Find where the given text appears and provide that cell's center as (x, y) coordinate. 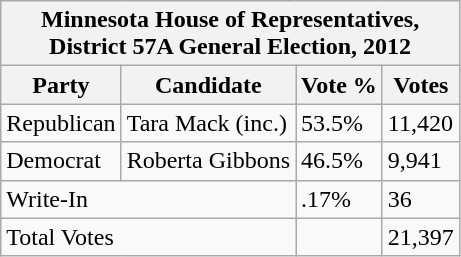
.17% (340, 199)
Party (61, 85)
Roberta Gibbons (208, 161)
Votes (420, 85)
36 (420, 199)
Tara Mack (inc.) (208, 123)
11,420 (420, 123)
Write-In (148, 199)
Minnesota House of Representatives,District 57A General Election, 2012 (230, 34)
Total Votes (148, 237)
Democrat (61, 161)
46.5% (340, 161)
21,397 (420, 237)
53.5% (340, 123)
Candidate (208, 85)
9,941 (420, 161)
Vote % (340, 85)
Republican (61, 123)
